Output the (X, Y) coordinate of the center of the cell containing the given text.  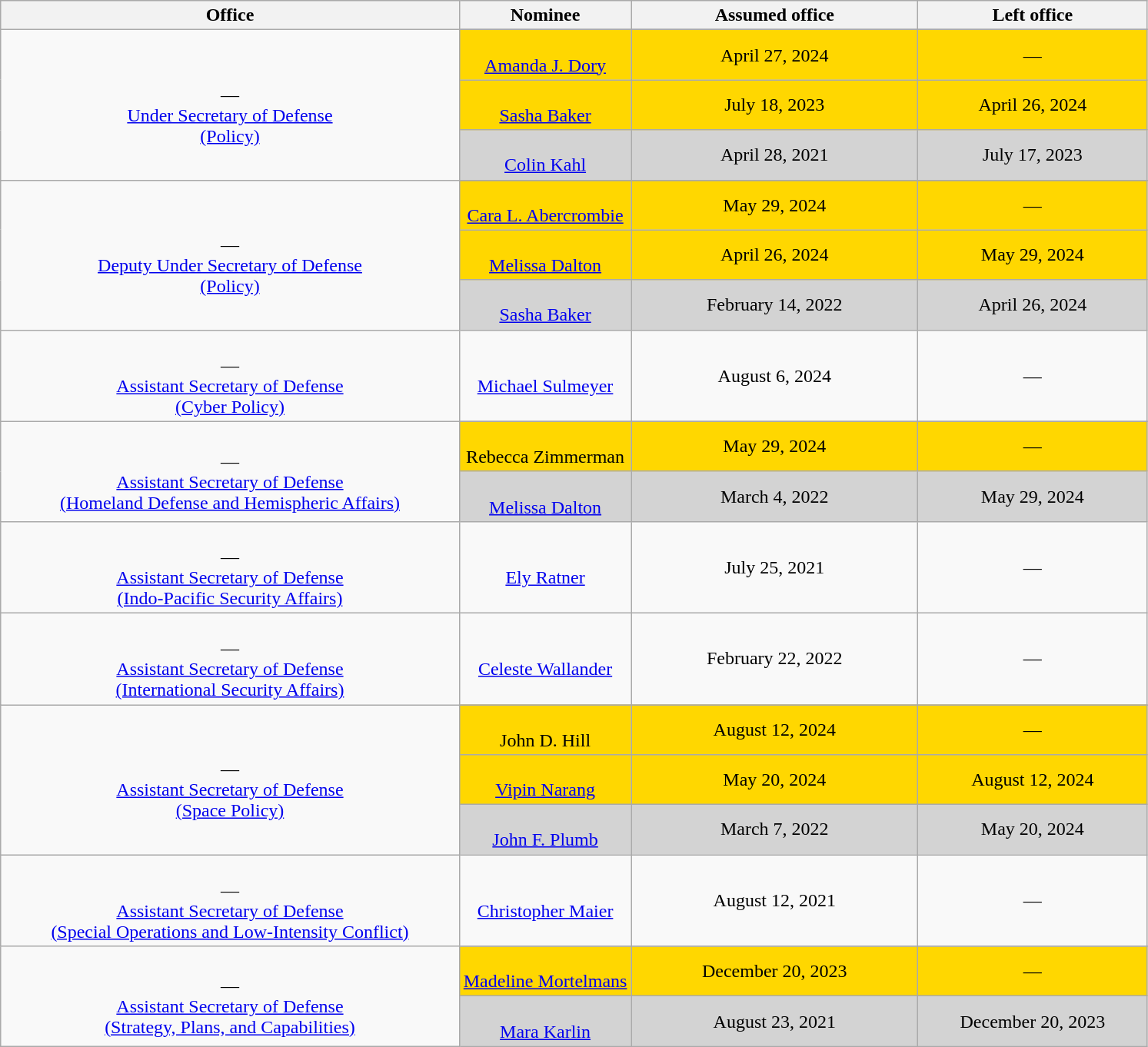
—Assistant Secretary of Defense(International Security Affairs) (230, 658)
Cara L. Abercrombie (545, 204)
Nominee (545, 15)
—Assistant Secretary of Defense(Strategy, Plans, and Capabilities) (230, 996)
John F. Plumb (545, 830)
—Assistant Secretary of Defense(Space Policy) (230, 779)
Mara Karlin (545, 1021)
—Assistant Secretary of Defense(Homeland Defense and Hemispheric Affairs) (230, 471)
July 25, 2021 (775, 567)
Colin Kahl (545, 155)
March 7, 2022 (775, 830)
—Assistant Secretary of Defense(Indo-Pacific Security Affairs) (230, 567)
August 6, 2024 (775, 375)
Madeline Mortelmans (545, 972)
April 28, 2021 (775, 155)
—Deputy Under Secretary of Defense(Policy) (230, 255)
—Under Secretary of Defense(Policy) (230, 105)
March 4, 2022 (775, 497)
February 14, 2022 (775, 304)
August 23, 2021 (775, 1021)
Office (230, 15)
Christopher Maier (545, 901)
Left office (1033, 15)
July 18, 2023 (775, 105)
Michael Sulmeyer (545, 375)
February 22, 2022 (775, 658)
Amanda J. Dory (545, 55)
Celeste Wallander (545, 658)
—Assistant Secretary of Defense(Cyber Policy) (230, 375)
July 17, 2023 (1033, 155)
Vipin Narang (545, 779)
April 27, 2024 (775, 55)
—Assistant Secretary of Defense(Special Operations and Low-Intensity Conflict) (230, 901)
Ely Ratner (545, 567)
John D. Hill (545, 729)
Rebecca Zimmerman (545, 446)
August 12, 2021 (775, 901)
Assumed office (775, 15)
